Determine the (x, y) coordinate at the center of the cell enclosing the given text.  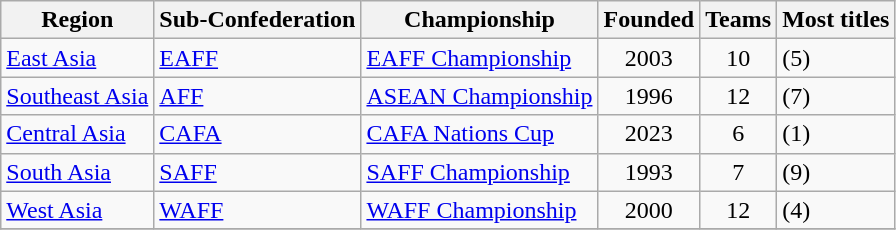
Sub-Confederation (258, 20)
10 (738, 58)
Region (78, 20)
(7) (836, 96)
2023 (649, 134)
1993 (649, 172)
Championship (480, 20)
1996 (649, 96)
Southeast Asia (78, 96)
WAFF (258, 210)
CAFA Nations Cup (480, 134)
(5) (836, 58)
SAFF (258, 172)
EAFF Championship (480, 58)
2000 (649, 210)
(4) (836, 210)
WAFF Championship (480, 210)
(1) (836, 134)
East Asia (78, 58)
6 (738, 134)
West Asia (78, 210)
Most titles (836, 20)
Central Asia (78, 134)
ASEAN Championship (480, 96)
CAFA (258, 134)
(9) (836, 172)
Teams (738, 20)
Founded (649, 20)
South Asia (78, 172)
AFF (258, 96)
2003 (649, 58)
7 (738, 172)
EAFF (258, 58)
SAFF Championship (480, 172)
